For the text-containing cell, return its midpoint in (x, y) coordinate format. 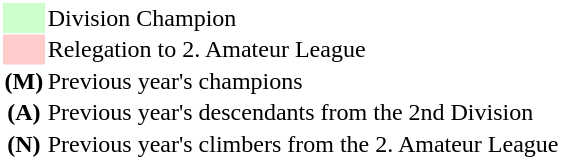
Relegation to 2. Amateur League (303, 49)
Previous year's champions (303, 81)
(N) (24, 144)
(A) (24, 113)
Previous year's climbers from the 2. Amateur League (303, 144)
(M) (24, 81)
Division Champion (303, 18)
Previous year's descendants from the 2nd Division (303, 113)
